Extract the (x, y) coordinate from the center of the cell holding the provided text.  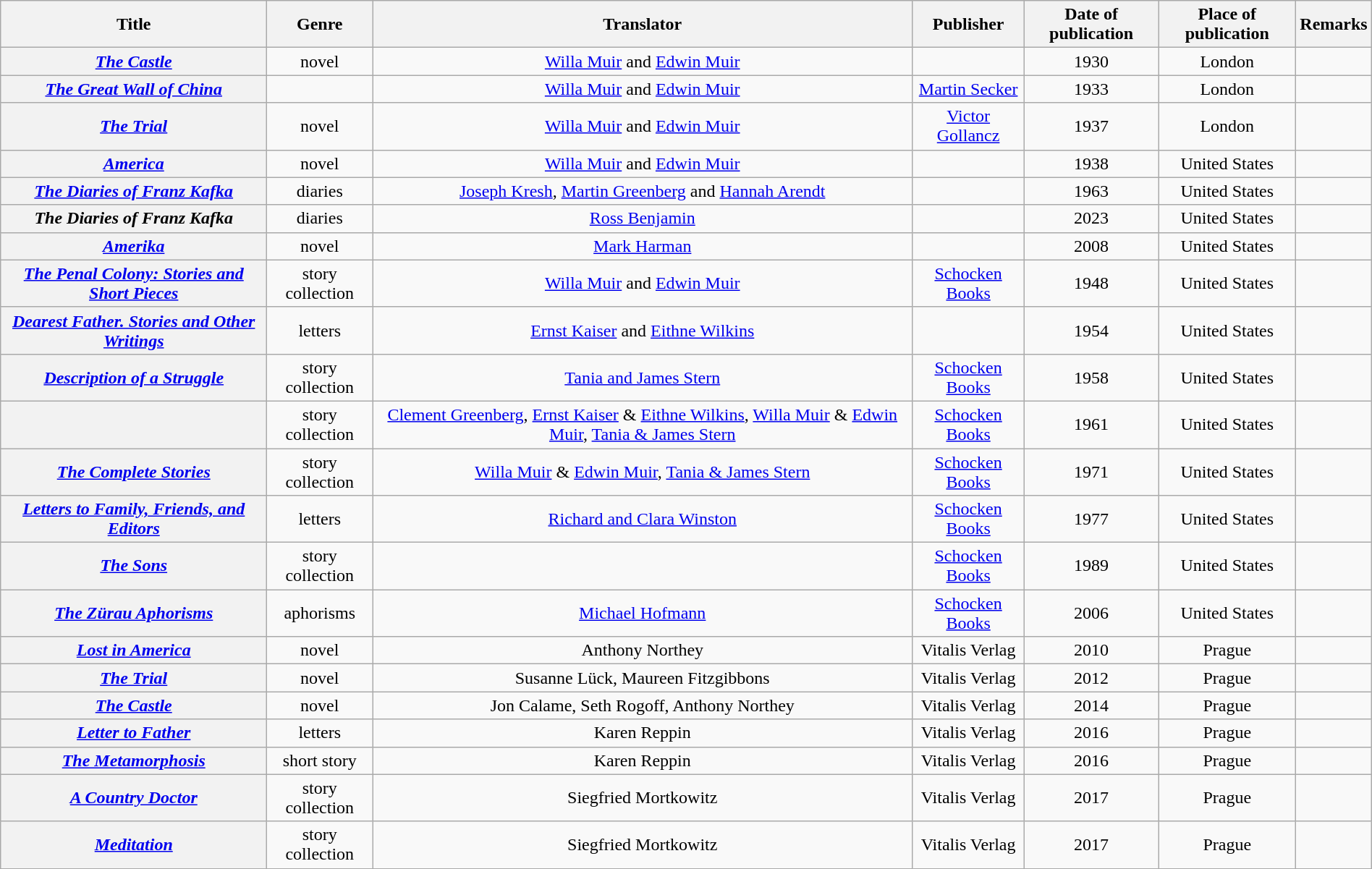
Victor Gollancz (968, 126)
The Penal Colony: Stories and Short Pieces (134, 284)
The Great Wall of China (134, 89)
2010 (1091, 650)
Susanne Lück, Maureen Fitzgibbons (643, 678)
Date of publication (1091, 25)
Letters to Family, Friends, and Editors (134, 520)
Martin Secker (968, 89)
Publisher (968, 25)
Genre (320, 25)
America (134, 164)
1938 (1091, 164)
The Sons (134, 566)
2006 (1091, 614)
1977 (1091, 520)
Description of a Struggle (134, 378)
Letter to Father (134, 733)
Michael Hofmann (643, 614)
A Country Doctor (134, 797)
2012 (1091, 678)
Dearest Father. Stories and Other Writings (134, 330)
1954 (1091, 330)
aphorisms (320, 614)
1961 (1091, 424)
1930 (1091, 62)
Jon Calame, Seth Rogoff, Anthony Northey (643, 705)
Place of publication (1227, 25)
1958 (1091, 378)
Clement Greenberg, Ernst Kaiser & Eithne Wilkins, Willa Muir & Edwin Muir, Tania & James Stern (643, 424)
Mark Harman (643, 246)
Amerika (134, 246)
Remarks (1334, 25)
The Zürau Aphorisms (134, 614)
2008 (1091, 246)
The Metamorphosis (134, 760)
Ross Benjamin (643, 219)
short story (320, 760)
1933 (1091, 89)
1971 (1091, 472)
Ernst Kaiser and Eithne Wilkins (643, 330)
2023 (1091, 219)
1963 (1091, 191)
1989 (1091, 566)
Willa Muir & Edwin Muir, Tania & James Stern (643, 472)
1937 (1091, 126)
Translator (643, 25)
Lost in America (134, 650)
Tania and James Stern (643, 378)
1948 (1091, 284)
Anthony Northey (643, 650)
Meditation (134, 845)
Title (134, 25)
Joseph Kresh, Martin Greenberg and Hannah Arendt (643, 191)
Richard and Clara Winston (643, 520)
The Complete Stories (134, 472)
2014 (1091, 705)
